Detect which cell encompasses the target text, then output its [x, y] center coordinate. 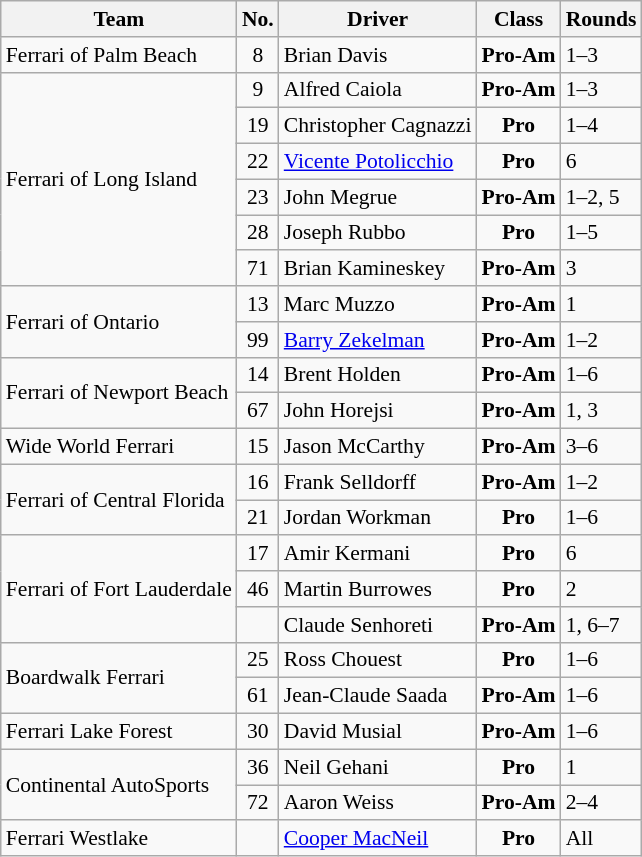
13 [258, 304]
3–6 [602, 447]
23 [258, 197]
Ferrari of Long Island [119, 179]
Martin Burrowes [378, 589]
Rounds [602, 19]
Cooper MacNeil [378, 839]
Class [519, 19]
1–2, 5 [602, 197]
John Horejsi [378, 411]
Brian Davis [378, 55]
Ferrari Westlake [119, 839]
2 [602, 589]
Ross Chouest [378, 660]
Ferrari of Ontario [119, 322]
1–5 [602, 233]
28 [258, 233]
16 [258, 482]
1–4 [602, 126]
David Musial [378, 732]
Jean-Claude Saada [378, 696]
Ferrari Lake Forest [119, 732]
1, 6–7 [602, 625]
Barry Zekelman [378, 340]
Team [119, 19]
Vicente Potolicchio [378, 162]
Neil Gehani [378, 767]
30 [258, 732]
Driver [378, 19]
All [602, 839]
21 [258, 518]
3 [602, 269]
22 [258, 162]
Alfred Caiola [378, 90]
19 [258, 126]
No. [258, 19]
2–4 [602, 803]
8 [258, 55]
Ferrari of Palm Beach [119, 55]
Marc Muzzo [378, 304]
Brent Holden [378, 375]
61 [258, 696]
1, 3 [602, 411]
Joseph Rubbo [378, 233]
Frank Selldorff [378, 482]
25 [258, 660]
15 [258, 447]
9 [258, 90]
36 [258, 767]
Ferrari of Fort Lauderdale [119, 590]
Ferrari of Central Florida [119, 500]
Christopher Cagnazzi [378, 126]
71 [258, 269]
17 [258, 554]
46 [258, 589]
Ferrari of Newport Beach [119, 392]
Aaron Weiss [378, 803]
Boardwalk Ferrari [119, 678]
Claude Senhoreti [378, 625]
Continental AutoSports [119, 784]
99 [258, 340]
Brian Kamineskey [378, 269]
Wide World Ferrari [119, 447]
John Megrue [378, 197]
14 [258, 375]
72 [258, 803]
Amir Kermani [378, 554]
67 [258, 411]
Jordan Workman [378, 518]
Jason McCarthy [378, 447]
